Search for the cell housing the specified text and yield its [x, y] center coordinate. 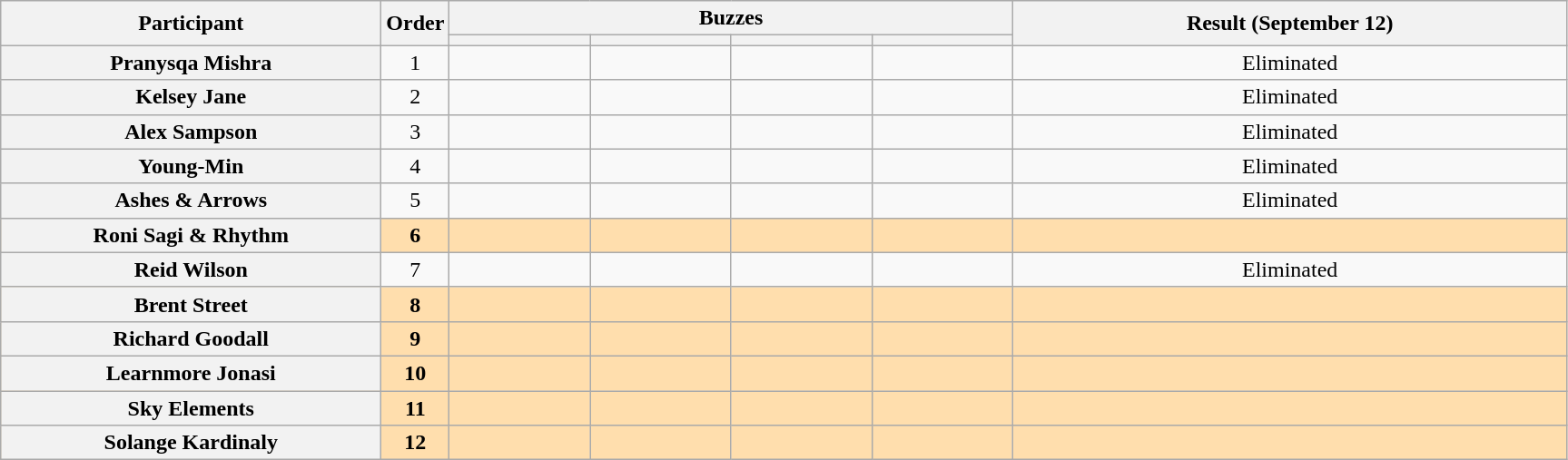
Solange Kardinaly [191, 443]
6 [416, 235]
4 [416, 166]
10 [416, 373]
3 [416, 132]
Ashes & Arrows [191, 201]
1 [416, 63]
Alex Sampson [191, 132]
Reid Wilson [191, 269]
Learnmore Jonasi [191, 373]
11 [416, 407]
Order [416, 24]
Kelsey Jane [191, 97]
8 [416, 304]
2 [416, 97]
5 [416, 201]
9 [416, 338]
Buzzes [731, 18]
7 [416, 269]
Brent Street [191, 304]
12 [416, 443]
Roni Sagi & Rhythm [191, 235]
Pranysqa Mishra [191, 63]
Participant [191, 24]
Young-Min [191, 166]
Result (September 12) [1289, 24]
Richard Goodall [191, 338]
Sky Elements [191, 407]
